Capture the cell that displays the provided text and extract its [X, Y] central coordinate. 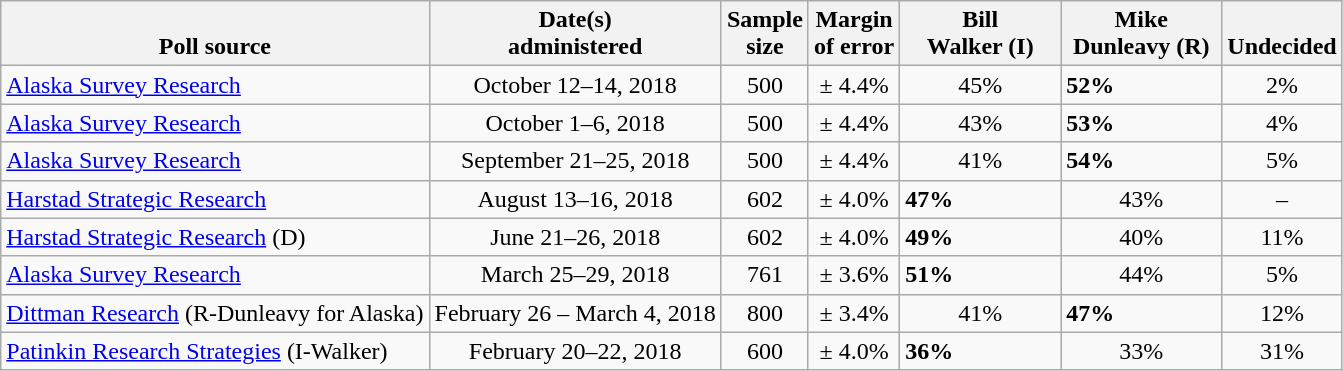
August 13–16, 2018 [575, 199]
12% [1282, 313]
February 26 – March 4, 2018 [575, 313]
51% [980, 275]
600 [764, 351]
45% [980, 85]
± 3.6% [854, 275]
Dittman Research (R-Dunleavy for Alaska) [215, 313]
March 25–29, 2018 [575, 275]
September 21–25, 2018 [575, 161]
33% [1142, 351]
761 [764, 275]
11% [1282, 237]
Patinkin Research Strategies (I-Walker) [215, 351]
October 12–14, 2018 [575, 85]
54% [1142, 161]
52% [1142, 85]
– [1282, 199]
31% [1282, 351]
BillWalker (I) [980, 34]
October 1–6, 2018 [575, 123]
Samplesize [764, 34]
2% [1282, 85]
4% [1282, 123]
February 20–22, 2018 [575, 351]
40% [1142, 237]
800 [764, 313]
44% [1142, 275]
June 21–26, 2018 [575, 237]
Harstad Strategic Research [215, 199]
Harstad Strategic Research (D) [215, 237]
Undecided [1282, 34]
MikeDunleavy (R) [1142, 34]
± 3.4% [854, 313]
36% [980, 351]
49% [980, 237]
Marginof error [854, 34]
53% [1142, 123]
Date(s)administered [575, 34]
Poll source [215, 34]
